Capture the cell that displays the provided text and extract its [X, Y] central coordinate. 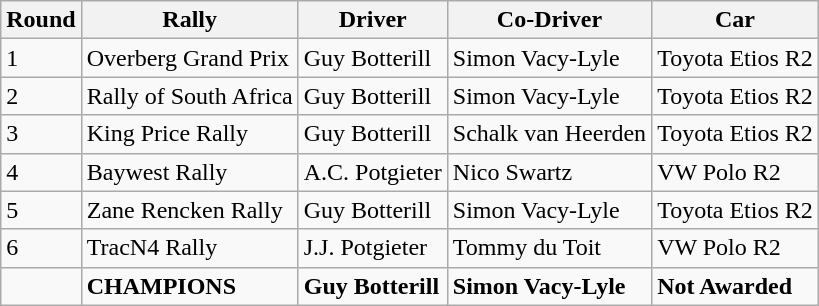
6 [41, 248]
Not Awarded [736, 286]
Tommy du Toit [549, 248]
Baywest Rally [190, 172]
2 [41, 96]
1 [41, 58]
J.J. Potgieter [372, 248]
3 [41, 134]
Rally of South Africa [190, 96]
Nico Swartz [549, 172]
King Price Rally [190, 134]
CHAMPIONS [190, 286]
5 [41, 210]
Rally [190, 20]
A.C. Potgieter [372, 172]
Co-Driver [549, 20]
Overberg Grand Prix [190, 58]
Round [41, 20]
Zane Rencken Rally [190, 210]
Driver [372, 20]
TracN4 Rally [190, 248]
4 [41, 172]
Car [736, 20]
Schalk van Heerden [549, 134]
